Output the [x, y] coordinate of the center of the cell containing the given text.  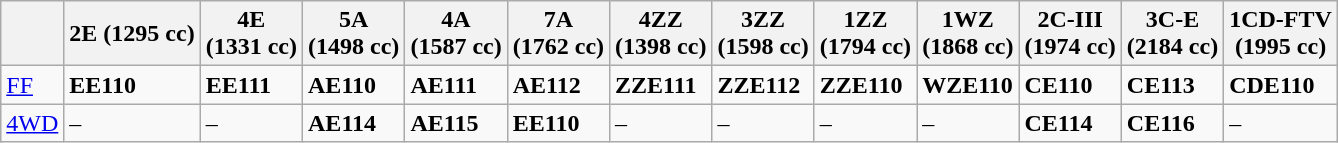
4A(1587 cc) [456, 34]
2C-III(1974 cc) [1070, 34]
4ZZ(1398 cc) [661, 34]
4WD [32, 123]
5A(1498 cc) [354, 34]
CE110 [1070, 85]
WZE110 [968, 85]
CE114 [1070, 123]
AE114 [354, 123]
ZZE110 [865, 85]
AE110 [354, 85]
AE112 [558, 85]
1CD-FTV(1995 cc) [1281, 34]
CE116 [1172, 123]
2E (1295 cc) [132, 34]
3ZZ(1598 cc) [763, 34]
CDE110 [1281, 85]
ZZE111 [661, 85]
CE113 [1172, 85]
1ZZ(1794 cc) [865, 34]
FF [32, 85]
4E(1331 cc) [251, 34]
7A(1762 cc) [558, 34]
ZZE112 [763, 85]
3C-E(2184 cc) [1172, 34]
AE111 [456, 85]
EE111 [251, 85]
AE115 [456, 123]
1WZ(1868 cc) [968, 34]
